Capture the cell that displays the provided text and extract its (X, Y) central coordinate. 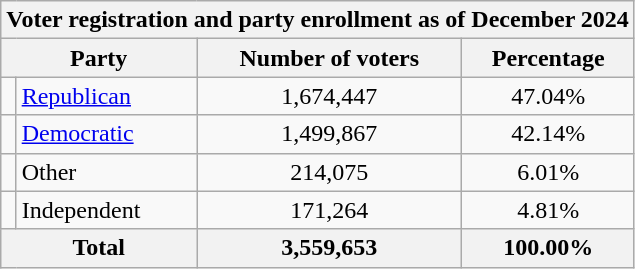
6.01% (548, 172)
3,559,653 (330, 248)
171,264 (330, 210)
47.04% (548, 96)
Independent (106, 210)
42.14% (548, 134)
Voter registration and party enrollment as of December 2024 (318, 20)
100.00% (548, 248)
Percentage (548, 58)
Party (99, 58)
Total (99, 248)
Other (106, 172)
Democratic (106, 134)
214,075 (330, 172)
Number of voters (330, 58)
1,499,867 (330, 134)
4.81% (548, 210)
1,674,447 (330, 96)
Republican (106, 96)
